From the cell containing the given text, extract its center point as [X, Y] coordinate. 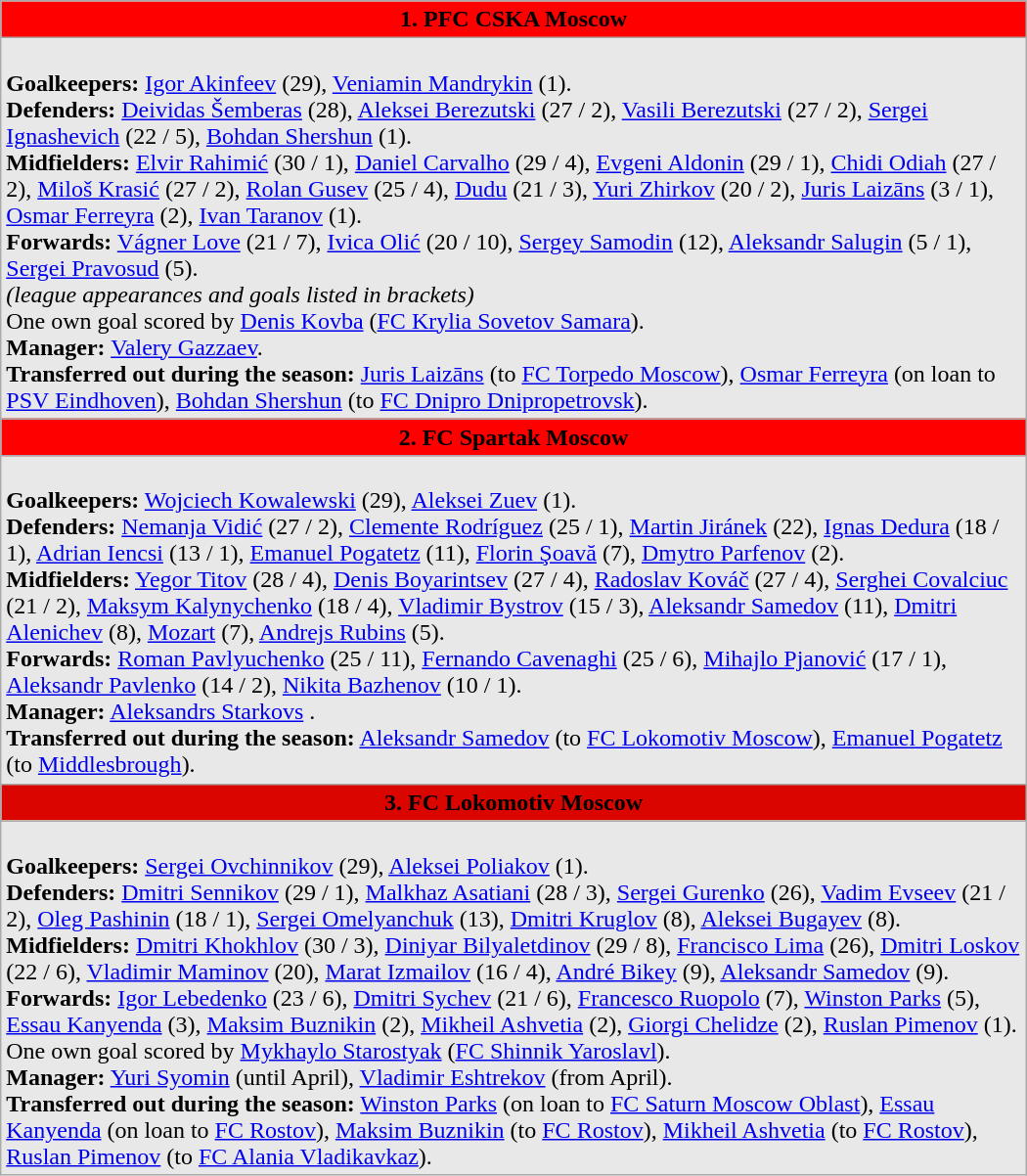
1. PFC CSKA Moscow [513, 20]
3. FC Lokomotiv Moscow [513, 802]
2. FC Spartak Moscow [513, 437]
